Return the [x, y] coordinate for the center point of the cell that contains the specified text.  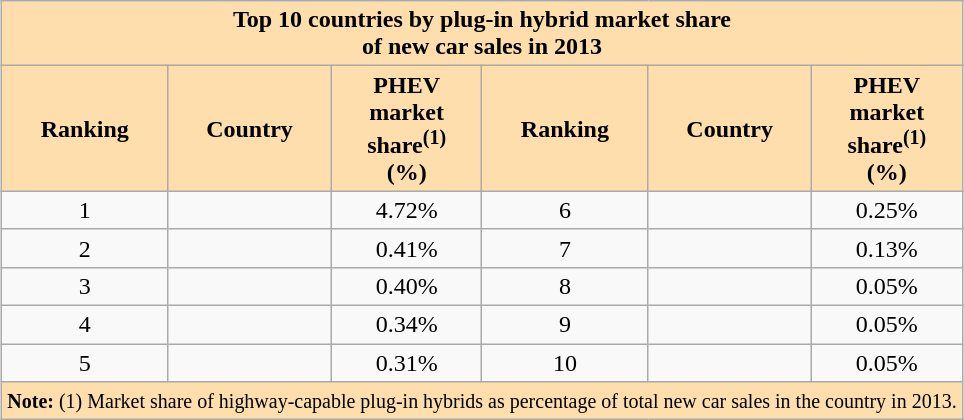
5 [85, 363]
6 [565, 210]
9 [565, 325]
0.34% [406, 325]
2 [85, 248]
4 [85, 325]
0.31% [406, 363]
0.41% [406, 248]
0.40% [406, 286]
10 [565, 363]
0.25% [886, 210]
3 [85, 286]
7 [565, 248]
8 [565, 286]
Top 10 countries by plug-in hybrid market shareof new car sales in 2013 [482, 34]
Note: (1) Market share of highway-capable plug-in hybrids as percentage of total new car sales in the country in 2013. [482, 401]
4.72% [406, 210]
0.13% [886, 248]
1 [85, 210]
